Capture the cell that displays the provided text and extract its [x, y] central coordinate. 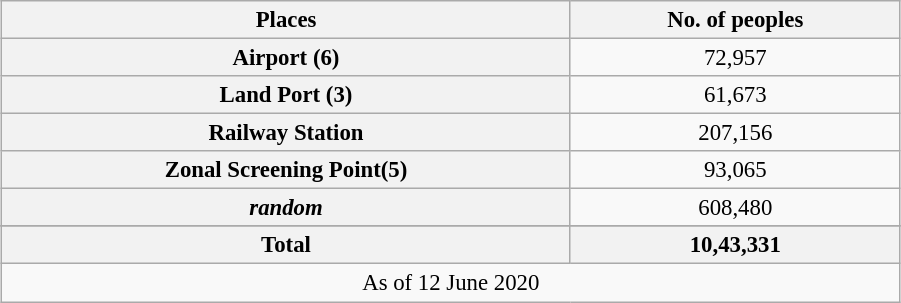
Railway Station [286, 133]
random [286, 208]
Airport (6) [286, 57]
Total [286, 245]
207,156 [735, 133]
93,065 [735, 170]
Zonal Screening Point(5) [286, 170]
10,43,331 [735, 245]
72,957 [735, 57]
As of 12 June 2020 [451, 283]
Land Port (3) [286, 95]
61,673 [735, 95]
Places [286, 20]
No. of peoples [735, 20]
608,480 [735, 208]
